Extract the [x, y] coordinate from the center of the cell holding the provided text.  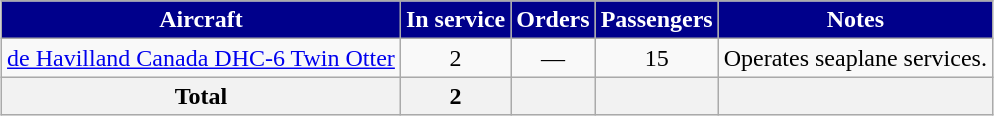
Orders [553, 20]
Passengers [656, 20]
— [553, 58]
Total [202, 96]
In service [455, 20]
de Havilland Canada DHC-6 Twin Otter [202, 58]
Operates seaplane services. [855, 58]
Notes [855, 20]
15 [656, 58]
Aircraft [202, 20]
